Pinpoint the cell where the given text exists, returning its (X, Y) midpoint coordinate. 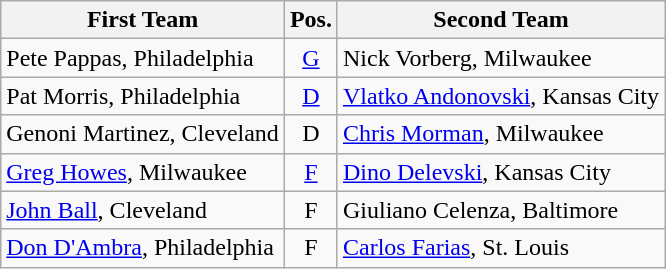
Pat Morris, Philadelphia (143, 96)
Giuliano Celenza, Baltimore (500, 210)
Pos. (310, 20)
John Ball, Cleveland (143, 210)
G (310, 58)
Don D'Ambra, Philadelphia (143, 248)
Dino Delevski, Kansas City (500, 172)
Second Team (500, 20)
First Team (143, 20)
Carlos Farias, St. Louis (500, 248)
Genoni Martinez, Cleveland (143, 134)
Pete Pappas, Philadelphia (143, 58)
Nick Vorberg, Milwaukee (500, 58)
Vlatko Andonovski, Kansas City (500, 96)
Chris Morman, Milwaukee (500, 134)
Greg Howes, Milwaukee (143, 172)
